Return [X, Y] of the center of cell containing provided text 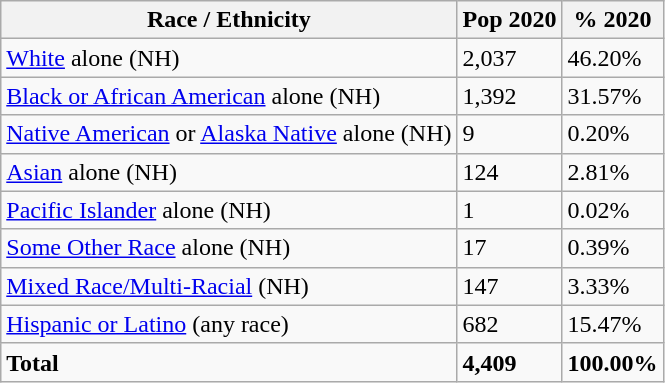
31.57% [612, 96]
Some Other Race alone (NH) [229, 248]
% 2020 [612, 20]
Asian alone (NH) [229, 172]
Race / Ethnicity [229, 20]
0.20% [612, 134]
4,409 [510, 362]
15.47% [612, 324]
2.81% [612, 172]
124 [510, 172]
0.39% [612, 248]
Hispanic or Latino (any race) [229, 324]
3.33% [612, 286]
1,392 [510, 96]
Native American or Alaska Native alone (NH) [229, 134]
17 [510, 248]
White alone (NH) [229, 58]
9 [510, 134]
Pacific Islander alone (NH) [229, 210]
46.20% [612, 58]
Black or African American alone (NH) [229, 96]
0.02% [612, 210]
Pop 2020 [510, 20]
147 [510, 286]
1 [510, 210]
682 [510, 324]
Total [229, 362]
100.00% [612, 362]
2,037 [510, 58]
Mixed Race/Multi-Racial (NH) [229, 286]
